Search for the cell housing the specified text and yield its (x, y) center coordinate. 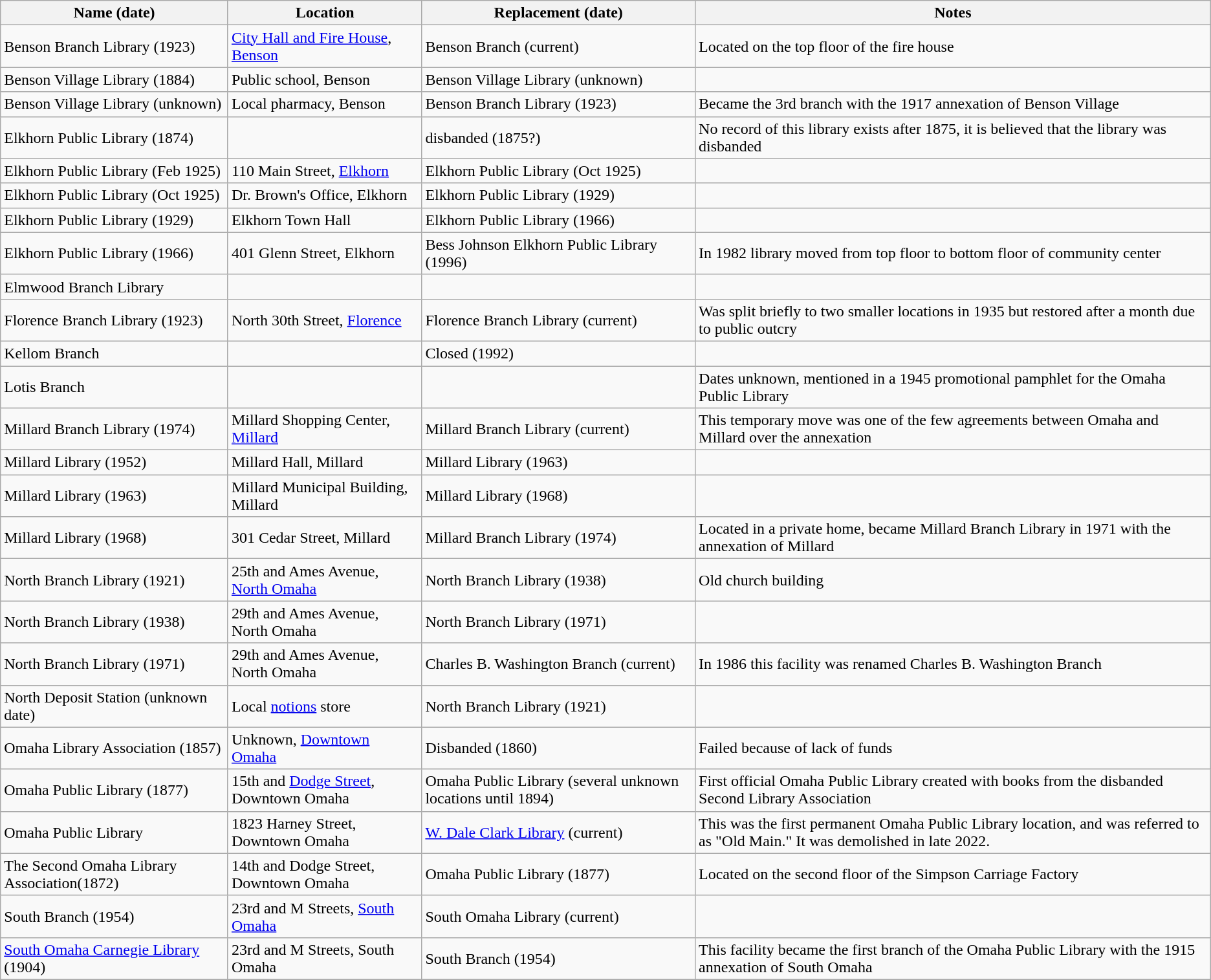
Name (date) (115, 13)
Omaha Library Association (1857) (115, 748)
Bess Johnson Elkhorn Public Library (1996) (559, 254)
Location (325, 13)
Benson Village Library (1884) (115, 80)
Located on the second floor of the Simpson Carriage Factory (954, 875)
This facility became the first branch of the Omaha Public Library with the 1915 annexation of South Omaha (954, 959)
Closed (1992) (559, 353)
25th and Ames Avenue, North Omaha (325, 580)
Florence Branch Library (1923) (115, 320)
This temporary move was one of the few agreements between Omaha and Millard over the annexation (954, 430)
401 Glenn Street, Elkhorn (325, 254)
disbanded (1875?) (559, 137)
Dates unknown, mentioned in a 1945 promotional pamphlet for the Omaha Public Library (954, 387)
Elkhorn Town Hall (325, 220)
South Omaha Carnegie Library (1904) (115, 959)
Millard Library (1952) (115, 463)
W. Dale Clark Library (current) (559, 832)
Benson Branch (current) (559, 47)
Omaha Public Library (115, 832)
Replacement (date) (559, 13)
In 1982 library moved from top floor to bottom floor of community center (954, 254)
Elkhorn Public Library (Feb 1925) (115, 171)
Became the 3rd branch with the 1917 annexation of Benson Village (954, 104)
Old church building (954, 580)
Omaha Public Library (several unknown locations until 1894) (559, 790)
Millard Shopping Center, Millard (325, 430)
Local notions store (325, 706)
Local pharmacy, Benson (325, 104)
Elkhorn Public Library (1874) (115, 137)
Lotis Branch (115, 387)
Kellom Branch (115, 353)
14th and Dodge Street, Downtown Omaha (325, 875)
Located on the top floor of the fire house (954, 47)
Notes (954, 13)
North Deposit Station (unknown date) (115, 706)
Charles B. Washington Branch (current) (559, 664)
110 Main Street, Elkhorn (325, 171)
North 30th Street, Florence (325, 320)
Millard Hall, Millard (325, 463)
Unknown, Downtown Omaha (325, 748)
The Second Omaha Library Association(1872) (115, 875)
1823 Harney Street, Downtown Omaha (325, 832)
15th and Dodge Street, Downtown Omaha (325, 790)
Disbanded (1860) (559, 748)
This was the first permanent Omaha Public Library location, and was referred to as "Old Main." It was demolished in late 2022. (954, 832)
City Hall and Fire House, Benson (325, 47)
Millard Municipal Building, Millard (325, 495)
First official Omaha Public Library created with books from the disbanded Second Library Association (954, 790)
No record of this library exists after 1875, it is believed that the library was disbanded (954, 137)
Florence Branch Library (current) (559, 320)
Failed because of lack of funds (954, 748)
In 1986 this facility was renamed Charles B. Washington Branch (954, 664)
Millard Branch Library (current) (559, 430)
Elmwood Branch Library (115, 287)
Dr. Brown's Office, Elkhorn (325, 195)
South Omaha Library (current) (559, 916)
Located in a private home, became Millard Branch Library in 1971 with the annexation of Millard (954, 538)
301 Cedar Street, Millard (325, 538)
Public school, Benson (325, 80)
Was split briefly to two smaller locations in 1935 but restored after a month due to public outcry (954, 320)
